Provide the (x, y) coordinate of the cell's center where the given text is located.  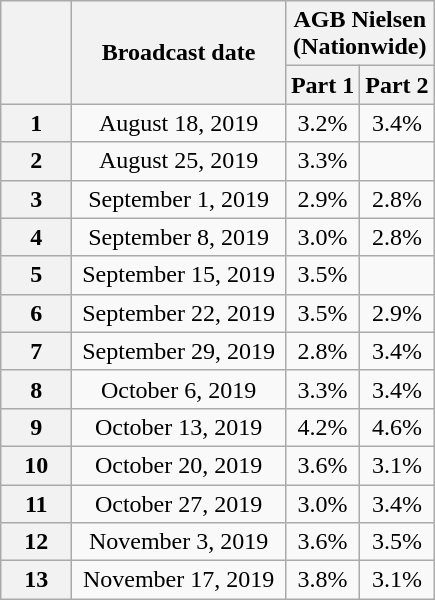
September 1, 2019 (179, 199)
6 (36, 313)
Part 1 (322, 85)
3.8% (322, 580)
AGB Nielsen(Nationwide) (360, 34)
4 (36, 237)
2 (36, 161)
October 13, 2019 (179, 427)
September 22, 2019 (179, 313)
9 (36, 427)
Broadcast date (179, 52)
5 (36, 275)
7 (36, 351)
1 (36, 123)
Part 2 (397, 85)
November 17, 2019 (179, 580)
September 8, 2019 (179, 237)
11 (36, 503)
November 3, 2019 (179, 542)
12 (36, 542)
September 15, 2019 (179, 275)
October 20, 2019 (179, 465)
October 27, 2019 (179, 503)
13 (36, 580)
4.6% (397, 427)
October 6, 2019 (179, 389)
August 18, 2019 (179, 123)
3.2% (322, 123)
4.2% (322, 427)
August 25, 2019 (179, 161)
8 (36, 389)
September 29, 2019 (179, 351)
10 (36, 465)
3 (36, 199)
